Scan for the cell matching the given text and deliver its [X, Y] coordinate at center. 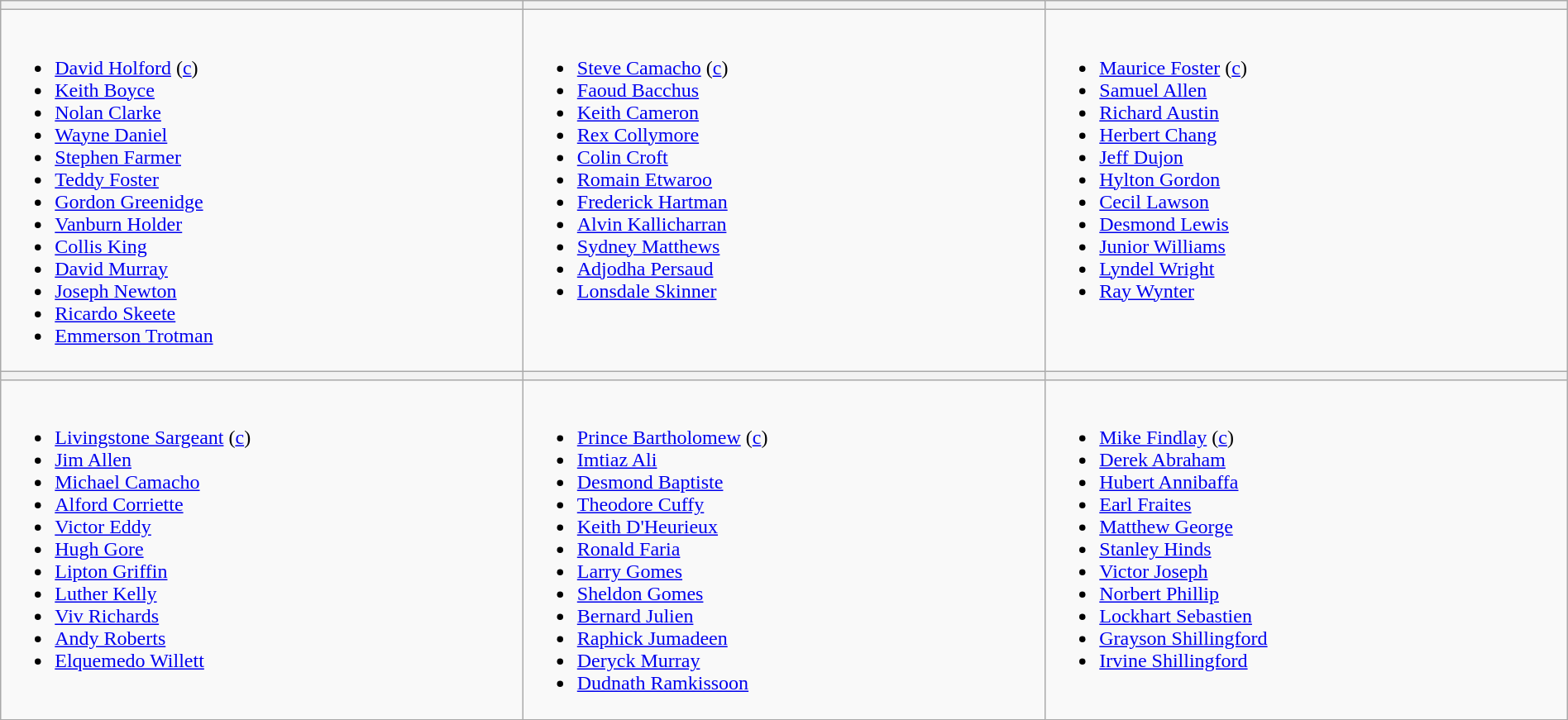
Maurice Foster (c)Samuel AllenRichard AustinHerbert ChangJeff DujonHylton GordonCecil LawsonDesmond LewisJunior WilliamsLyndel WrightRay Wynter [1307, 190]
